From the cell containing the given text, extract its center point as (x, y) coordinate. 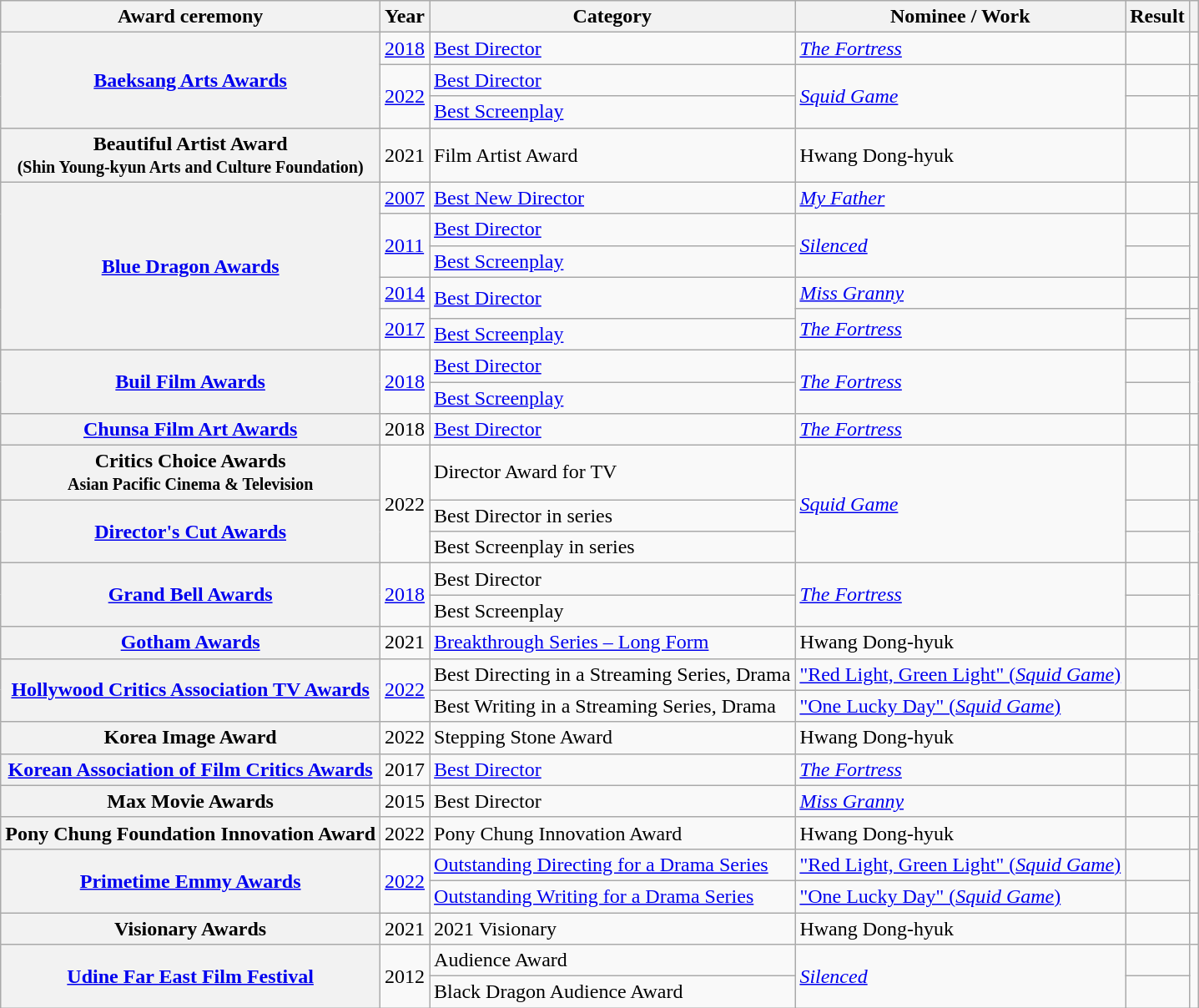
Best New Director (612, 198)
2007 (406, 198)
Best Writing in a Streaming Series, Drama (612, 706)
Outstanding Writing for a Drama Series (612, 896)
Udine Far East Film Festival (190, 976)
Grand Bell Awards (190, 595)
Baeksang Arts Awards (190, 80)
2014 (406, 293)
Best Screenplay in series (612, 547)
Best Directing in a Streaming Series, Drama (612, 674)
Audience Award (612, 960)
Visionary Awards (190, 929)
Best Director in series (612, 516)
Outstanding Directing for a Drama Series (612, 864)
Chunsa Film Art Awards (190, 430)
Director Award for TV (612, 472)
Primetime Emmy Awards (190, 880)
Stepping Stone Award (612, 738)
Beautiful Artist Award(Shin Young-kyun Arts and Culture Foundation) (190, 155)
Category (612, 17)
Breakthrough Series – Long Form (612, 643)
Director's Cut Awards (190, 532)
Pony Chung Innovation Award (612, 833)
Korea Image Award (190, 738)
Film Artist Award (612, 155)
Gotham Awards (190, 643)
Year (406, 17)
Max Movie Awards (190, 801)
Result (1157, 17)
Pony Chung Foundation Innovation Award (190, 833)
Blue Dragon Awards (190, 265)
2021 Visionary (612, 929)
2012 (406, 976)
2011 (406, 245)
Award ceremony (190, 17)
Nominee / Work (960, 17)
Critics Choice Awards Asian Pacific Cinema & Television (190, 472)
2015 (406, 801)
Black Dragon Audience Award (612, 992)
Hollywood Critics Association TV Awards (190, 690)
My Father (960, 198)
Buil Film Awards (190, 381)
Korean Association of Film Critics Awards (190, 769)
